Return the (X, Y) coordinate for the center point of the cell that contains the specified text.  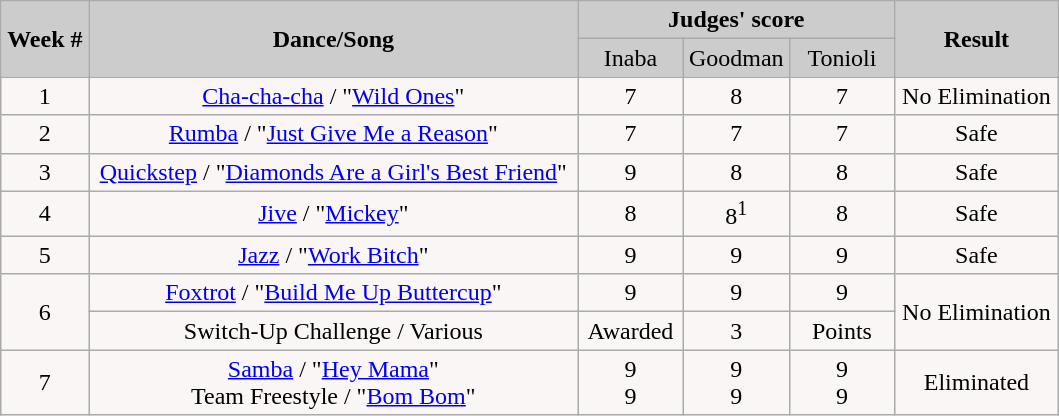
Jive / "Mickey" (334, 214)
1 (45, 96)
Quickstep / "Diamonds Are a Girl's Best Friend" (334, 172)
6 (45, 312)
Week # (45, 39)
Result (976, 39)
Jazz / "Work Bitch" (334, 255)
Awarded (631, 331)
81 (736, 214)
Cha-cha-cha / "Wild Ones" (334, 96)
2 (45, 134)
Samba / "Hey Mama"Team Freestyle / "Bom Bom" (334, 382)
Eliminated (976, 382)
4 (45, 214)
Tonioli (842, 58)
Inaba (631, 58)
Dance/Song (334, 39)
Goodman (736, 58)
Rumba / "Just Give Me a Reason" (334, 134)
Points (842, 331)
5 (45, 255)
Switch-Up Challenge / Various (334, 331)
Foxtrot / "Build Me Up Buttercup" (334, 293)
Judges' score (736, 20)
